From the cell containing the given text, extract its center point as (X, Y) coordinate. 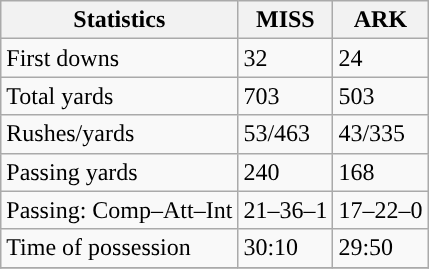
503 (380, 96)
ARK (380, 20)
168 (380, 172)
MISS (286, 20)
43/335 (380, 134)
21–36–1 (286, 210)
Total yards (120, 96)
Rushes/yards (120, 134)
17–22–0 (380, 210)
Time of possession (120, 248)
32 (286, 58)
29:50 (380, 248)
30:10 (286, 248)
703 (286, 96)
240 (286, 172)
Statistics (120, 20)
Passing: Comp–Att–Int (120, 210)
53/463 (286, 134)
Passing yards (120, 172)
First downs (120, 58)
24 (380, 58)
